Determine the [x, y] coordinate at the center of the cell enclosing the given text.  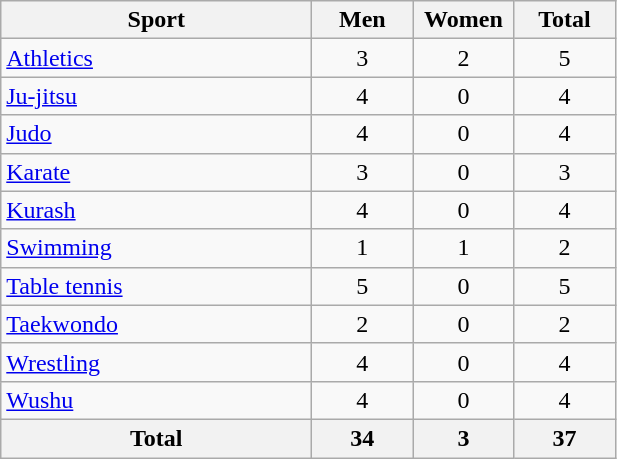
Wushu [156, 400]
Sport [156, 20]
Kurash [156, 210]
Table tennis [156, 286]
Swimming [156, 248]
Men [362, 20]
Karate [156, 172]
Taekwondo [156, 324]
34 [362, 438]
Ju-jitsu [156, 96]
Wrestling [156, 362]
Judo [156, 134]
Athletics [156, 58]
Women [464, 20]
37 [564, 438]
